Identify which cell holds the provided text, then report its (X, Y) central coordinate. 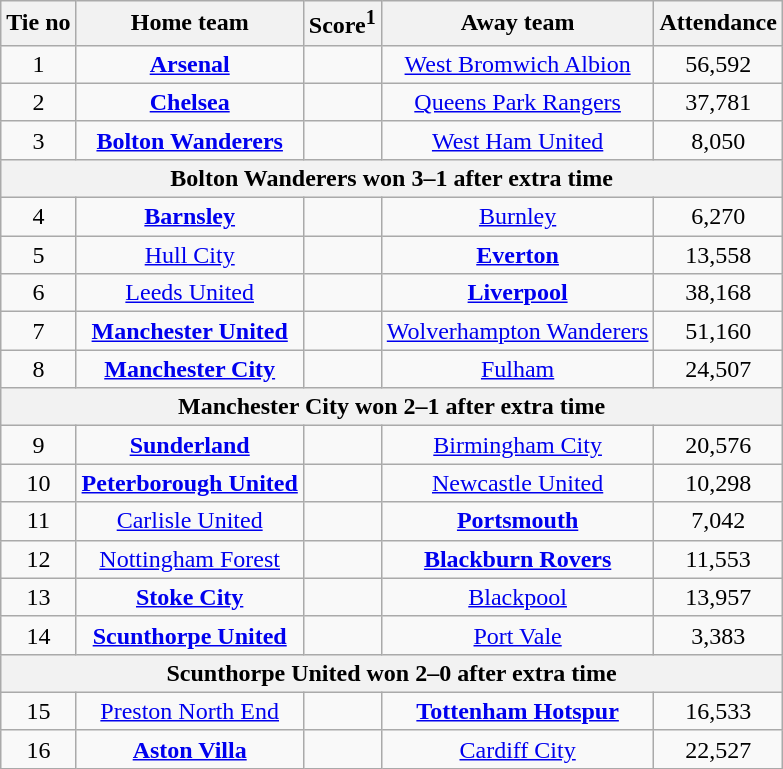
20,576 (718, 445)
Burnley (518, 217)
Stoke City (190, 597)
Nottingham Forest (190, 559)
2 (38, 102)
7,042 (718, 521)
Arsenal (190, 64)
24,507 (718, 369)
Cardiff City (518, 749)
10 (38, 483)
16 (38, 749)
Preston North End (190, 711)
Attendance (718, 24)
Aston Villa (190, 749)
11,553 (718, 559)
15 (38, 711)
14 (38, 635)
Queens Park Rangers (518, 102)
West Bromwich Albion (518, 64)
Sunderland (190, 445)
Score1 (342, 24)
56,592 (718, 64)
Blackpool (518, 597)
6 (38, 293)
Fulham (518, 369)
Leeds United (190, 293)
10,298 (718, 483)
37,781 (718, 102)
Peterborough United (190, 483)
3,383 (718, 635)
Blackburn Rovers (518, 559)
Birmingham City (518, 445)
Bolton Wanderers (190, 140)
8 (38, 369)
Manchester United (190, 331)
Home team (190, 24)
Liverpool (518, 293)
13,558 (718, 255)
Manchester City won 2–1 after extra time (392, 407)
Bolton Wanderers won 3–1 after extra time (392, 178)
12 (38, 559)
Tottenham Hotspur (518, 711)
Hull City (190, 255)
51,160 (718, 331)
8,050 (718, 140)
1 (38, 64)
Everton (518, 255)
Tie no (38, 24)
Chelsea (190, 102)
Wolverhampton Wanderers (518, 331)
7 (38, 331)
11 (38, 521)
Portsmouth (518, 521)
Scunthorpe United (190, 635)
Away team (518, 24)
Carlisle United (190, 521)
4 (38, 217)
West Ham United (518, 140)
3 (38, 140)
Newcastle United (518, 483)
9 (38, 445)
Port Vale (518, 635)
22,527 (718, 749)
16,533 (718, 711)
13,957 (718, 597)
5 (38, 255)
Manchester City (190, 369)
38,168 (718, 293)
Barnsley (190, 217)
13 (38, 597)
6,270 (718, 217)
Scunthorpe United won 2–0 after extra time (392, 673)
